Locate the cell with the specified text and output its [X, Y] center coordinate. 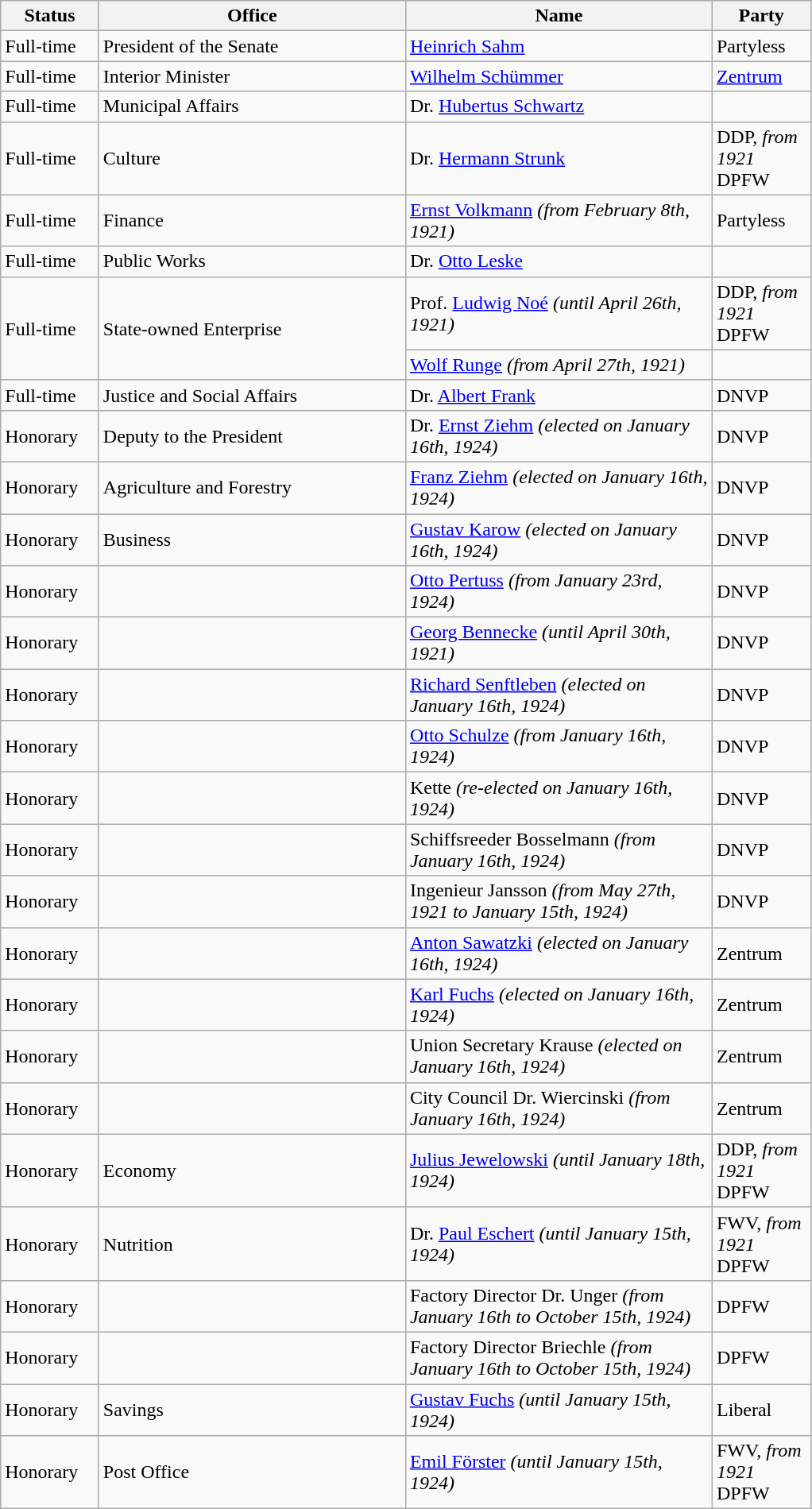
Status [50, 16]
Business [252, 539]
Dr. Ernst Ziehm (elected on January 16th, 1924) [559, 435]
Public Works [252, 261]
Union Secretary Krause (elected on January 16th, 1924) [559, 1057]
Otto Schulze (from January 16th, 1924) [559, 747]
Heinrich Sahm [559, 46]
Finance [252, 221]
Dr. Otto Leske [559, 261]
Deputy to the President [252, 435]
Office [252, 16]
Justice and Social Affairs [252, 395]
Gustav Karow (elected on January 16th, 1924) [559, 539]
Municipal Affairs [252, 106]
Post Office [252, 1472]
Ernst Volkmann (from February 8th, 1921) [559, 221]
Liberal [761, 1410]
State-owned Enterprise [252, 328]
Dr. Albert Frank [559, 395]
Kette (re-elected on January 16th, 1924) [559, 798]
Schiffsreeder Bosselmann (from January 16th, 1924) [559, 850]
Economy [252, 1170]
Dr. Hermann Strunk [559, 158]
Georg Bennecke (until April 30th, 1921) [559, 644]
Wilhelm Schümmer [559, 76]
Savings [252, 1410]
Agriculture and Forestry [252, 488]
Nutrition [252, 1244]
Wolf Runge (from April 27th, 1921) [559, 365]
Factory Director Briechle (from January 16th to October 15th, 1924) [559, 1357]
Otto Pertuss (from January 23rd, 1924) [559, 591]
Party [761, 16]
Ingenieur Jansson (from May 27th, 1921 to January 15th, 1924) [559, 901]
Gustav Fuchs (until January 15th, 1924) [559, 1410]
Richard Senftleben (elected on January 16th, 1924) [559, 695]
Karl Fuchs (elected on January 16th, 1924) [559, 1004]
Name [559, 16]
Interior Minister [252, 76]
President of the Senate [252, 46]
Emil Förster (until January 15th, 1924) [559, 1472]
Culture [252, 158]
City Council Dr. Wiercinski (from January 16th, 1924) [559, 1108]
Franz Ziehm (elected on January 16th, 1924) [559, 488]
Julius Jewelowski (until January 18th, 1924) [559, 1170]
Dr. Hubertus Schwartz [559, 106]
Anton Sawatzki (elected on January 16th, 1924) [559, 954]
Factory Director Dr. Unger (from January 16th to October 15th, 1924) [559, 1306]
Prof. Ludwig Noé (until April 26th, 1921) [559, 313]
Dr. Paul Eschert (until January 15th, 1924) [559, 1244]
